For the text-containing cell, return its midpoint in [x, y] coordinate format. 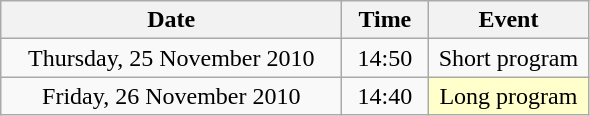
Date [172, 20]
Event [508, 20]
Friday, 26 November 2010 [172, 96]
Short program [508, 58]
Thursday, 25 November 2010 [172, 58]
14:40 [385, 96]
Time [385, 20]
Long program [508, 96]
14:50 [385, 58]
